For the text-containing cell, return its midpoint in (x, y) coordinate format. 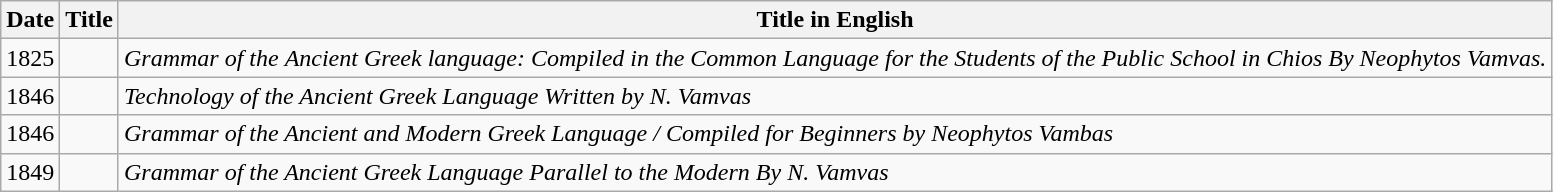
Date (30, 20)
Grammar of the Ancient Greek Language Parallel to the Modern By N. Vamvas (834, 172)
1849 (30, 172)
1825 (30, 58)
Grammar of the Ancient and Modern Greek Language / Compiled for Beginners by Neophytos Vambas (834, 134)
Title (90, 20)
Title in English (834, 20)
Technology of the Ancient Greek Language Written by N. Vamvas (834, 96)
Grammar of the Αncient Greek language: Compiled in the Common Language for the Students of the Public School in Chios By Neophytos Vamvas. (834, 58)
